Return the [x, y] coordinate for the center point of the cell that contains the specified text.  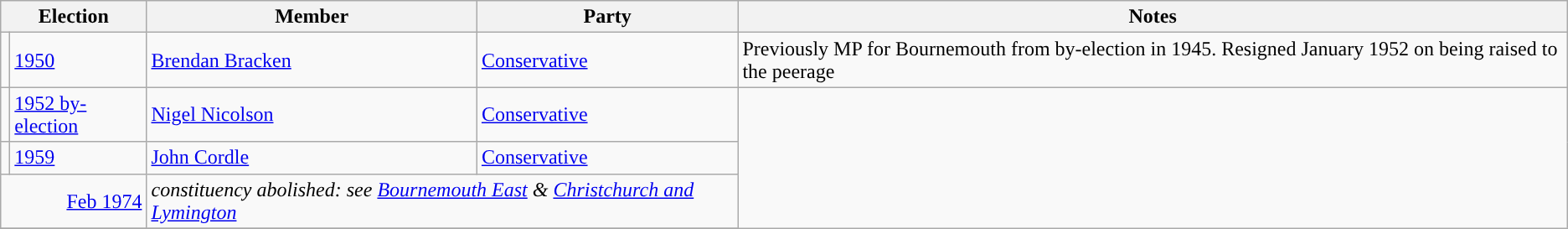
Brendan Bracken [312, 60]
1952 by-election [79, 114]
Previously MP for Bournemouth from by-election in 1945. Resigned January 1952 on being raised to the peerage [1153, 60]
Member [312, 17]
1959 [79, 158]
Notes [1153, 17]
Feb 1974 [74, 201]
Party [607, 17]
1950 [79, 60]
John Cordle [312, 158]
Nigel Nicolson [312, 114]
constituency abolished: see Bournemouth East & Christchurch and Lymington [442, 201]
Election [74, 17]
